For the text-containing cell, return its midpoint in (x, y) coordinate format. 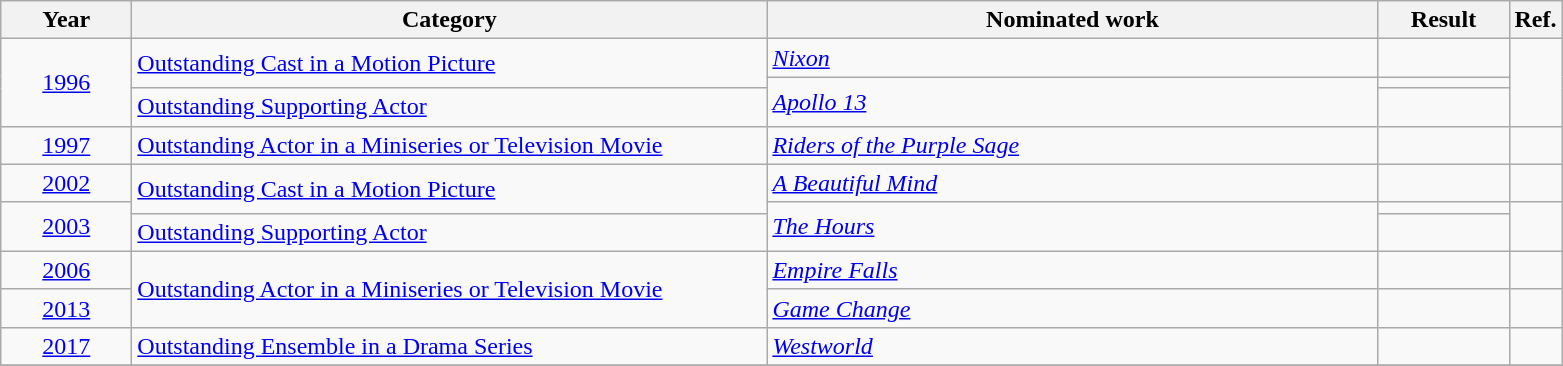
Apollo 13 (1072, 102)
Year (66, 20)
2003 (66, 226)
Nixon (1072, 58)
Outstanding Ensemble in a Drama Series (450, 346)
2006 (66, 270)
The Hours (1072, 226)
Result (1444, 20)
Empire Falls (1072, 270)
1996 (66, 82)
2002 (66, 183)
Westworld (1072, 346)
A Beautiful Mind (1072, 183)
Ref. (1536, 20)
Game Change (1072, 308)
Riders of the Purple Sage (1072, 145)
Nominated work (1072, 20)
2013 (66, 308)
2017 (66, 346)
1997 (66, 145)
Category (450, 20)
